Identify which cell holds the provided text, then report its [X, Y] central coordinate. 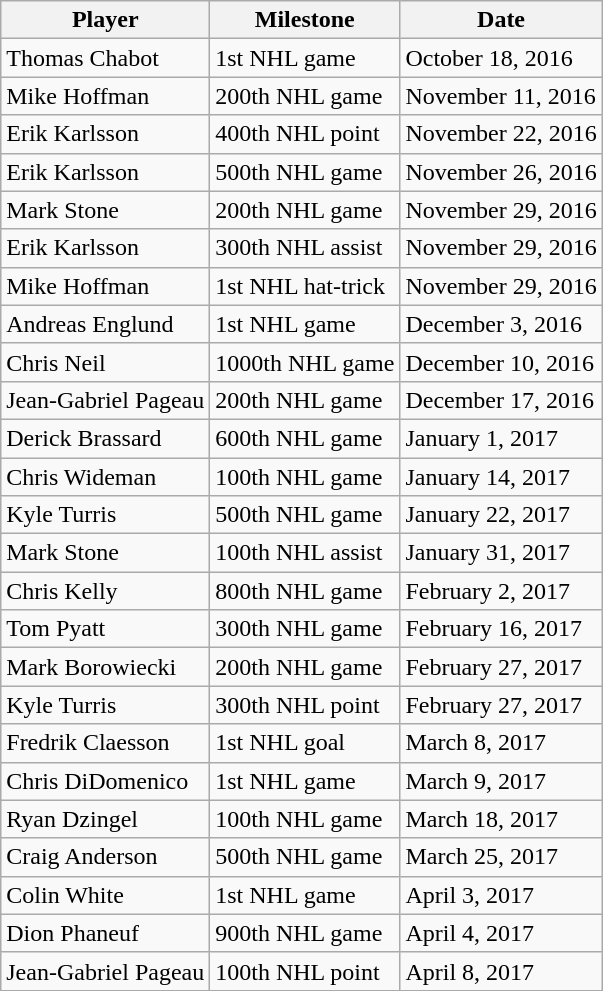
Date [501, 20]
100th NHL assist [305, 553]
November 26, 2016 [501, 172]
Player [106, 20]
Andreas Englund [106, 324]
November 22, 2016 [501, 134]
Derick Brassard [106, 438]
December 10, 2016 [501, 362]
April 8, 2017 [501, 971]
Mark Borowiecki [106, 667]
Milestone [305, 20]
December 17, 2016 [501, 400]
January 1, 2017 [501, 438]
300th NHL assist [305, 248]
December 3, 2016 [501, 324]
February 16, 2017 [501, 629]
300th NHL game [305, 629]
Colin White [106, 895]
January 14, 2017 [501, 477]
100th NHL point [305, 971]
Dion Phaneuf [106, 933]
1000th NHL game [305, 362]
Chris Kelly [106, 591]
800th NHL game [305, 591]
1st NHL hat-trick [305, 286]
March 25, 2017 [501, 857]
March 18, 2017 [501, 819]
Tom Pyatt [106, 629]
April 3, 2017 [501, 895]
February 2, 2017 [501, 591]
900th NHL game [305, 933]
April 4, 2017 [501, 933]
Chris Wideman [106, 477]
1st NHL goal [305, 743]
Chris DiDomenico [106, 781]
January 31, 2017 [501, 553]
Chris Neil [106, 362]
300th NHL point [305, 705]
November 11, 2016 [501, 96]
March 8, 2017 [501, 743]
600th NHL game [305, 438]
Ryan Dzingel [106, 819]
March 9, 2017 [501, 781]
Craig Anderson [106, 857]
Thomas Chabot [106, 58]
400th NHL point [305, 134]
January 22, 2017 [501, 515]
Fredrik Claesson [106, 743]
October 18, 2016 [501, 58]
